Capture the cell that displays the provided text and extract its (x, y) central coordinate. 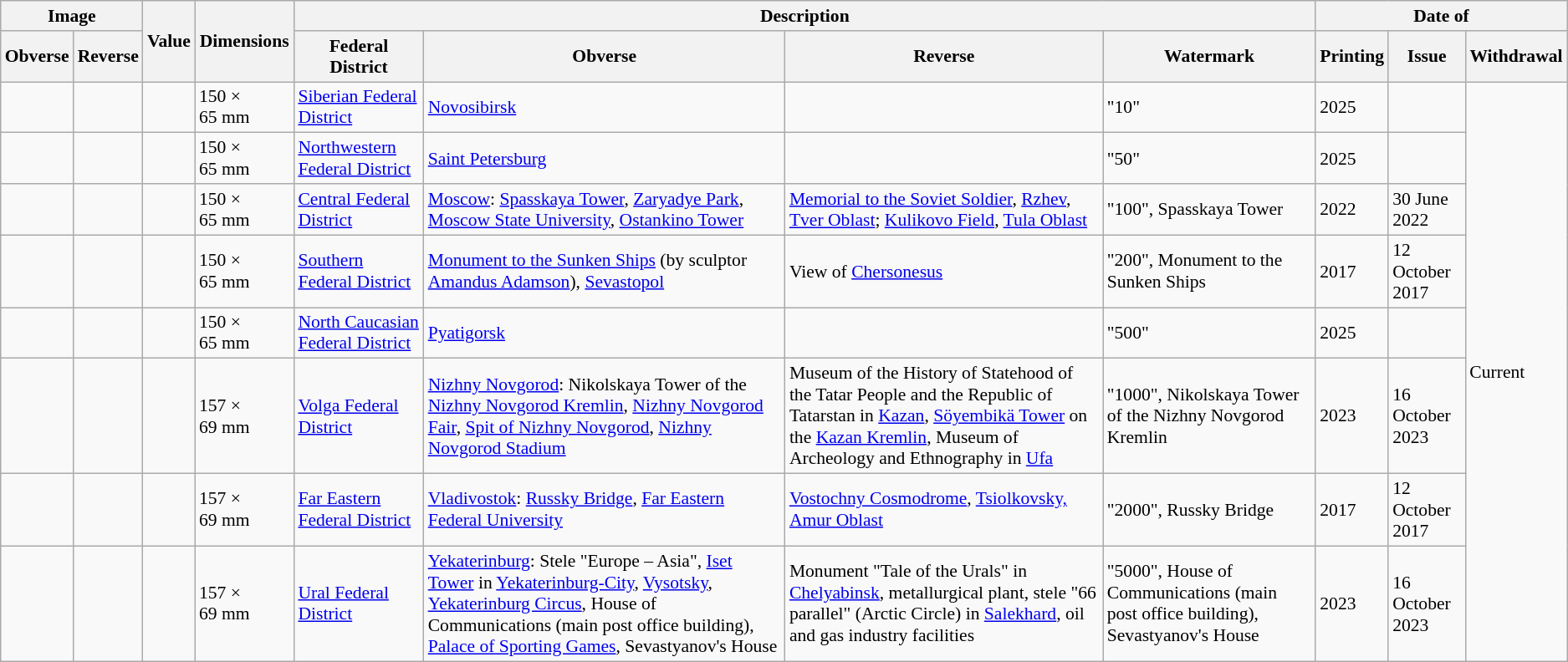
"500" (1209, 333)
Image (72, 16)
Memorial to the Soviet Soldier, Rzhev, Tver Oblast; Kulikovo Field, Tula Oblast (944, 209)
"100", Spasskaya Tower (1209, 209)
Value (169, 42)
Pyatigorsk (605, 333)
Northwestern Federal District (358, 159)
Far Eastern Federal District (358, 510)
Vladivostok: Russky Bridge, Far Eastern Federal University (605, 510)
"200", Monument to the Sunken Ships (1209, 271)
Dimensions (244, 42)
Watermark (1209, 57)
"1000", Nikolskaya Tower of the Nizhny Novgorod Kremlin (1209, 416)
Date of (1441, 16)
Federal District (358, 57)
Current (1515, 371)
Novosibirsk (605, 107)
Issue (1427, 57)
Volga Federal District (358, 416)
Printing (1351, 57)
Monument "Tale of the Urals" in Chelyabinsk, metallurgical plant, stele "66 parallel" (Arctic Circle) in Salekhard, oil and gas industry facilities (944, 603)
Ural Federal District (358, 603)
Central Federal District (358, 209)
Saint Petersburg (605, 159)
North Caucasian Federal District (358, 333)
Siberian Federal District (358, 107)
"50" (1209, 159)
Monument to the Sunken Ships (by sculptor Amandus Adamson), Sevastopol (605, 271)
30 June 2022 (1427, 209)
"2000", Russky Bridge (1209, 510)
Southern Federal District (358, 271)
"10" (1209, 107)
View of Chersonesus (944, 271)
2022 (1351, 209)
Withdrawal (1515, 57)
Description (804, 16)
"5000", House of Communications (main post office building), Sevastyanov's House (1209, 603)
Vostochny Cosmodrome, Tsiolkovsky, Amur Oblast (944, 510)
Moscow: Spasskaya Tower, Zaryadye Park, Moscow State University, Ostankino Tower (605, 209)
Nizhny Novgorod: Nikolskaya Tower of the Nizhny Novgorod Kremlin, Nizhny Novgorod Fair, Spit of Nizhny Novgorod, Nizhny Novgorod Stadium (605, 416)
